Capture the cell that displays the provided text and extract its (x, y) central coordinate. 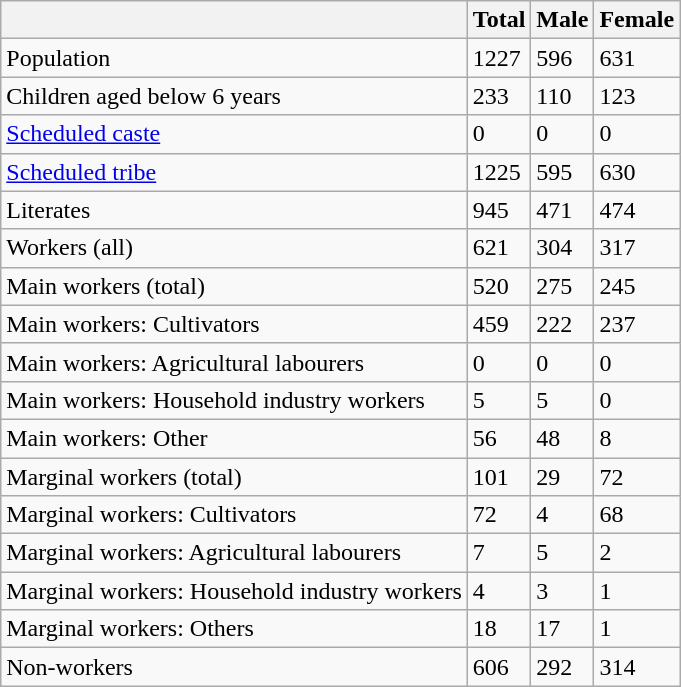
Marginal workers: Household industry workers (234, 591)
Female (637, 20)
Marginal workers: Agricultural labourers (234, 553)
Marginal workers: Others (234, 629)
606 (499, 667)
222 (562, 324)
Population (234, 58)
Main workers: Agricultural labourers (234, 362)
237 (637, 324)
945 (499, 210)
8 (637, 438)
1225 (499, 172)
Children aged below 6 years (234, 96)
29 (562, 477)
Main workers (total) (234, 286)
Scheduled caste (234, 134)
630 (637, 172)
474 (637, 210)
101 (499, 477)
233 (499, 96)
595 (562, 172)
Literates (234, 210)
Marginal workers (total) (234, 477)
1227 (499, 58)
3 (562, 591)
Total (499, 20)
110 (562, 96)
245 (637, 286)
471 (562, 210)
123 (637, 96)
Scheduled tribe (234, 172)
Male (562, 20)
Main workers: Other (234, 438)
631 (637, 58)
Main workers: Cultivators (234, 324)
621 (499, 248)
Workers (all) (234, 248)
68 (637, 515)
314 (637, 667)
48 (562, 438)
520 (499, 286)
304 (562, 248)
2 (637, 553)
18 (499, 629)
56 (499, 438)
Non-workers (234, 667)
292 (562, 667)
275 (562, 286)
Main workers: Household industry workers (234, 400)
317 (637, 248)
596 (562, 58)
Marginal workers: Cultivators (234, 515)
459 (499, 324)
17 (562, 629)
7 (499, 553)
